Determine the [x, y] coordinate at the center of the cell enclosing the given text.  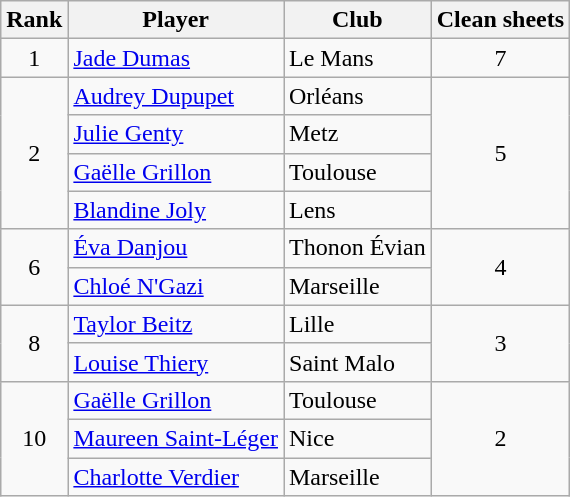
Charlotte Verdier [176, 477]
Éva Danjou [176, 248]
Clean sheets [500, 20]
Audrey Dupupet [176, 96]
6 [34, 267]
Lille [358, 324]
Saint Malo [358, 362]
Club [358, 20]
8 [34, 343]
Thonon Évian [358, 248]
7 [500, 58]
Blandine Joly [176, 210]
Player [176, 20]
10 [34, 438]
4 [500, 267]
Jade Dumas [176, 58]
Chloé N'Gazi [176, 286]
Orléans [358, 96]
Louise Thiery [176, 362]
Julie Genty [176, 134]
Nice [358, 438]
1 [34, 58]
Rank [34, 20]
5 [500, 153]
Le Mans [358, 58]
Metz [358, 134]
Taylor Beitz [176, 324]
Maureen Saint-Léger [176, 438]
3 [500, 343]
Lens [358, 210]
